Scan for the cell matching the given text and deliver its [X, Y] coordinate at center. 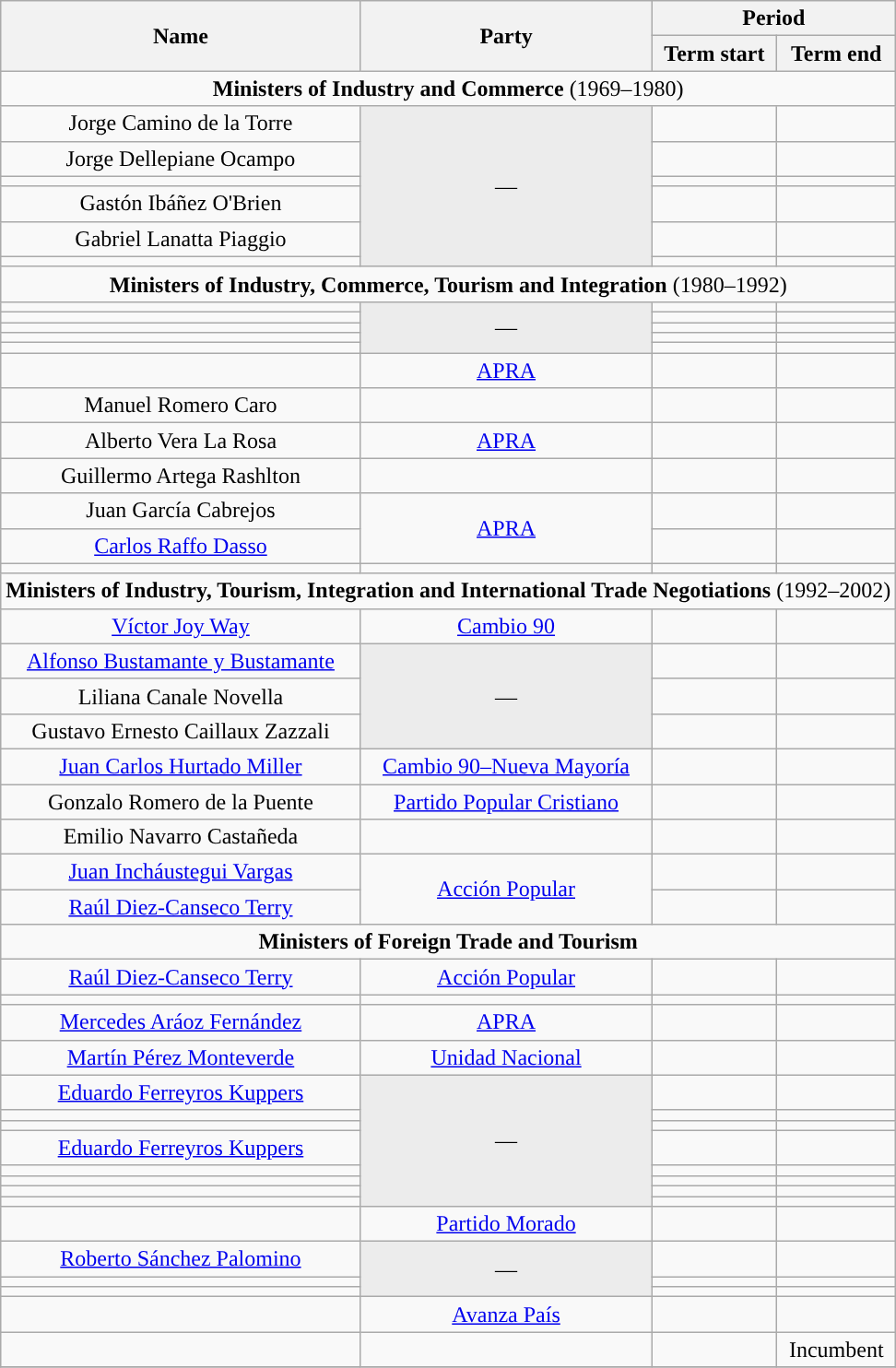
Gonzalo Romero de la Puente [181, 801]
Incumbent [837, 1350]
Partido Morado [506, 1224]
Juan Carlos Hurtado Miller [181, 766]
Partido Popular Cristiano [506, 801]
Carlos Raffo Dasso [181, 546]
Víctor Joy Way [181, 626]
Juan García Cabrejos [181, 511]
Cambio 90–Nueva Mayoría [506, 766]
Manuel Romero Caro [181, 406]
Alberto Vera La Rosa [181, 441]
Mercedes Aráoz Fernández [181, 1022]
Gabriel Lanatta Piaggio [181, 239]
Avanza País [506, 1315]
Term end [837, 53]
Period [774, 18]
Ministers of Foreign Trade and Tourism [448, 942]
Name [181, 36]
Martín Pérez Monteverde [181, 1057]
Gustavo Ernesto Caillaux Zazzali [181, 731]
Juan Incháustegui Vargas [181, 872]
Ministers of Industry, Tourism, Integration and International Trade Negotiations (1992–2002) [448, 591]
Alfonso Bustamante y Bustamante [181, 661]
Ministers of Industry and Commerce (1969–1980) [448, 88]
Ministers of Industry, Commerce, Tourism and Integration (1980–1992) [448, 284]
Emilio Navarro Castañeda [181, 837]
Gastón Ibáñez O'Brien [181, 204]
Jorge Dellepiane Ocampo [181, 159]
Party [506, 36]
Guillermo Artega Rashlton [181, 476]
Cambio 90 [506, 626]
Unidad Nacional [506, 1057]
Term start [714, 53]
Roberto Sánchez Palomino [181, 1259]
Jorge Camino de la Torre [181, 124]
Liliana Canale Novella [181, 696]
